Output the (x, y) coordinate of the center of the cell containing the given text.  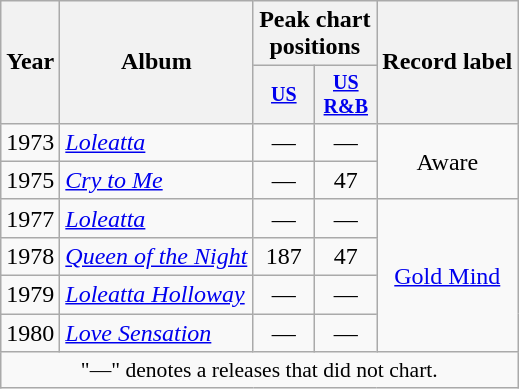
1980 (30, 333)
1979 (30, 295)
US R&B (346, 94)
1977 (30, 218)
Year (30, 62)
Record label (448, 62)
1978 (30, 256)
1975 (30, 180)
187 (284, 256)
Loleatta Holloway (156, 295)
Love Sensation (156, 333)
Aware (448, 161)
Peak chart positions (315, 34)
Queen of the Night (156, 256)
1973 (30, 142)
Album (156, 62)
Cry to Me (156, 180)
"—" denotes a releases that did not chart. (260, 370)
Gold Mind (448, 275)
US (284, 94)
